Output the (X, Y) coordinate of the center of the cell containing the given text.  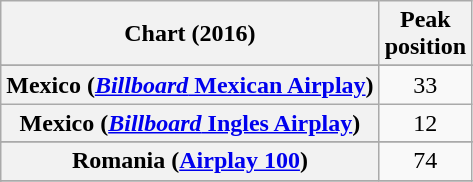
Peakposition (425, 34)
Mexico (Billboard Mexican Airplay) (190, 85)
12 (425, 123)
Mexico (Billboard Ingles Airplay) (190, 123)
74 (425, 161)
33 (425, 85)
Chart (2016) (190, 34)
Romania (Airplay 100) (190, 161)
